Return (X, Y) of the center of cell containing provided text 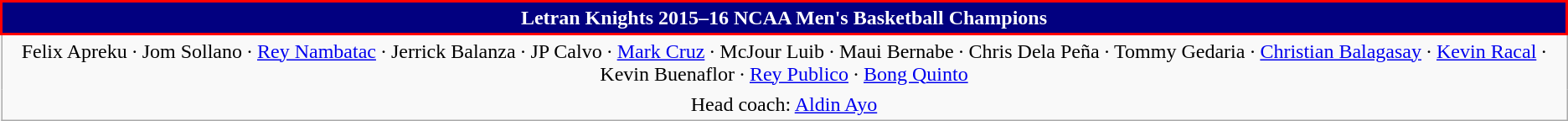
Letran Knights 2015–16 NCAA Men's Basketball Champions (784, 18)
Head coach: Aldin Ayo (784, 104)
